Locate the cell with the specified text and output its [x, y] center coordinate. 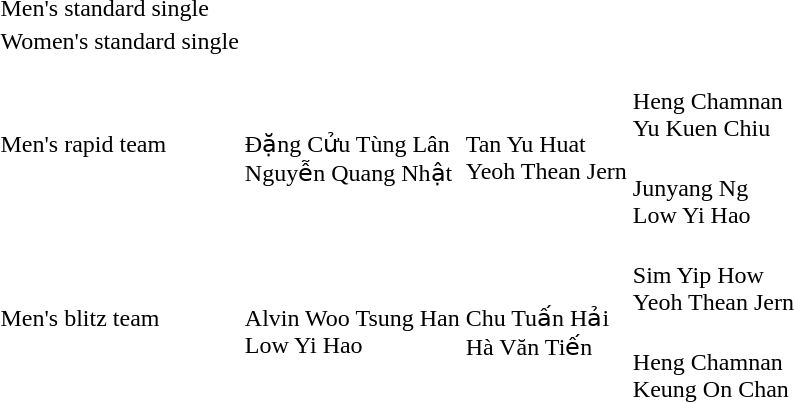
Đặng Cửu Tùng LânNguyễn Quang Nhật [352, 144]
Tan Yu HuatYeoh Thean Jern [546, 144]
